Scan for the cell matching the given text and deliver its [x, y] coordinate at center. 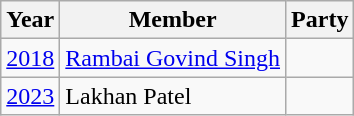
Lakhan Patel [173, 96]
2018 [30, 58]
Member [173, 20]
Year [30, 20]
2023 [30, 96]
Party [320, 20]
Rambai Govind Singh [173, 58]
